Output the [X, Y] coordinate of the center of the cell containing the given text.  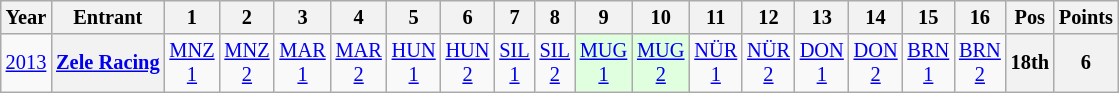
MUG2 [660, 63]
18th [1030, 63]
BRN2 [980, 63]
8 [555, 17]
15 [928, 17]
2 [246, 17]
MAR2 [359, 63]
MUG1 [604, 63]
SIL2 [555, 63]
Year [26, 17]
MNZ1 [192, 63]
Entrant [108, 17]
9 [604, 17]
3 [302, 17]
16 [980, 17]
BRN1 [928, 63]
2013 [26, 63]
13 [822, 17]
DON2 [876, 63]
10 [660, 17]
Zele Racing [108, 63]
HUN1 [414, 63]
NÜR2 [768, 63]
14 [876, 17]
1 [192, 17]
HUN2 [468, 63]
7 [514, 17]
11 [716, 17]
5 [414, 17]
DON1 [822, 63]
Pos [1030, 17]
SIL1 [514, 63]
MNZ2 [246, 63]
MAR1 [302, 63]
12 [768, 17]
Points [1086, 17]
4 [359, 17]
NÜR1 [716, 63]
